Pinpoint the cell where the given text exists, returning its [X, Y] midpoint coordinate. 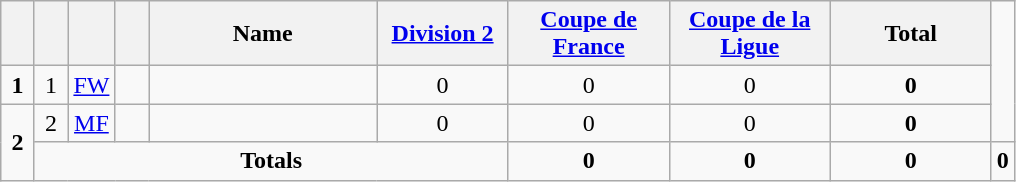
Totals [271, 161]
FW [92, 85]
Division 2 [442, 34]
Coupe de la Ligue [750, 34]
MF [92, 123]
Name [262, 34]
Coupe de France [588, 34]
Total [910, 34]
